Scan for the cell matching the given text and deliver its (X, Y) coordinate at center. 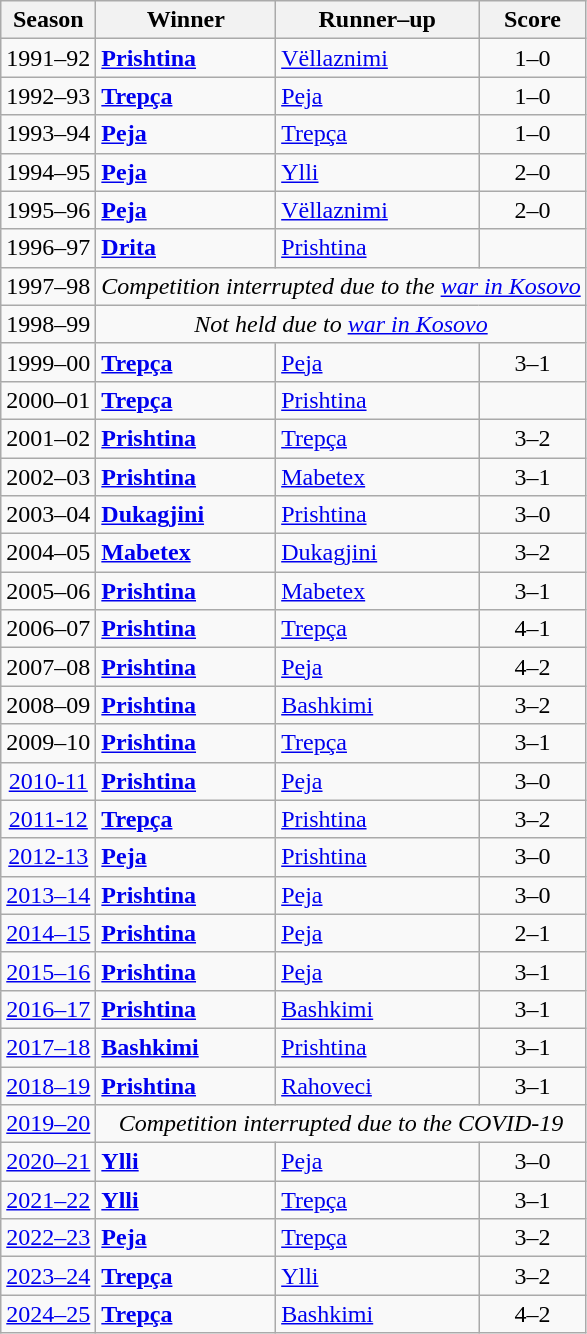
Drita (186, 248)
2–1 (532, 933)
1993–94 (48, 134)
2003–04 (48, 515)
2015–16 (48, 971)
2005–06 (48, 591)
Winner (186, 20)
2017–18 (48, 1047)
1991–92 (48, 58)
2012-13 (48, 857)
2004–05 (48, 553)
1995–96 (48, 210)
1998–99 (48, 324)
1999–00 (48, 362)
2022–23 (48, 1238)
2006–07 (48, 629)
2011-12 (48, 819)
Competition interrupted due to the war in Kosovo (341, 286)
2010-11 (48, 781)
Score (532, 20)
2007–08 (48, 667)
2009–10 (48, 743)
1992–93 (48, 96)
2018–19 (48, 1085)
2001–02 (48, 438)
2021–22 (48, 1200)
2016–17 (48, 1009)
2019–20 (48, 1124)
2008–09 (48, 705)
1997–98 (48, 286)
2024–25 (48, 1314)
Rahoveci (378, 1085)
4–1 (532, 629)
2020–21 (48, 1162)
Season (48, 20)
Not held due to war in Kosovo (341, 324)
2002–03 (48, 477)
Competition interrupted due to the COVID-19 (341, 1124)
1994–95 (48, 172)
2013–14 (48, 895)
Runner–up (378, 20)
2014–15 (48, 933)
2023–24 (48, 1276)
2000–01 (48, 400)
1996–97 (48, 248)
